Determine the (X, Y) coordinate at the center of the cell enclosing the given text.  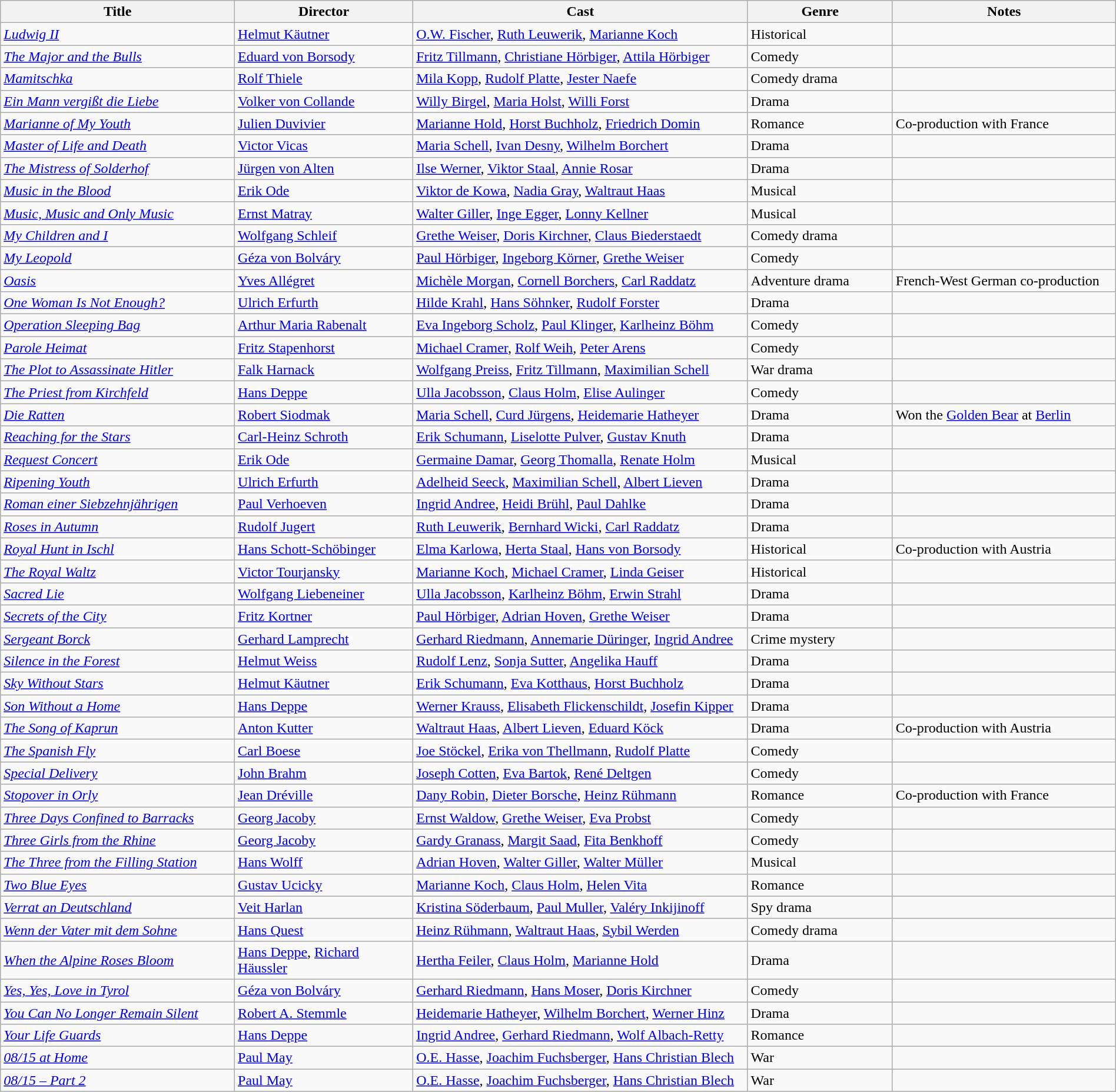
Roses in Autumn (118, 527)
My Leopold (118, 258)
Spy drama (820, 907)
Three Girls from the Rhine (118, 840)
Secrets of the City (118, 616)
Master of Life and Death (118, 146)
Jürgen von Alten (324, 168)
Your Life Guards (118, 1036)
Marianne of My Youth (118, 124)
Waltraut Haas, Albert Lieven, Eduard Köck (580, 728)
Die Ratten (118, 415)
Adelheid Seeck, Maximilian Schell, Albert Lieven (580, 482)
Royal Hunt in Ischl (118, 549)
Cast (580, 12)
Hans Quest (324, 930)
Notes (1004, 12)
Eduard von Borsody (324, 56)
Paul Verhoeven (324, 504)
The Major and the Bulls (118, 56)
Two Blue Eyes (118, 885)
Ingrid Andree, Gerhard Riedmann, Wolf Albach-Retty (580, 1036)
Volker von Collande (324, 101)
Music in the Blood (118, 191)
08/15 – Part 2 (118, 1080)
Fritz Tillmann, Christiane Hörbiger, Attila Hörbiger (580, 56)
Three Days Confined to Barracks (118, 818)
Anton Kutter (324, 728)
Werner Krauss, Elisabeth Flickenschildt, Josefin Kipper (580, 706)
Adrian Hoven, Walter Giller, Walter Müller (580, 863)
Marianne Koch, Michael Cramer, Linda Geiser (580, 571)
O.W. Fischer, Ruth Leuwerik, Marianne Koch (580, 34)
Michèle Morgan, Cornell Borchers, Carl Raddatz (580, 281)
Victor Vicas (324, 146)
Erik Schumann, Liselotte Pulver, Gustav Knuth (580, 437)
Parole Heimat (118, 348)
Special Delivery (118, 773)
Michael Cramer, Rolf Weih, Peter Arens (580, 348)
Paul Hörbiger, Adrian Hoven, Grethe Weiser (580, 616)
Ludwig II (118, 34)
Rudolf Lenz, Sonja Sutter, Angelika Hauff (580, 661)
Oasis (118, 281)
Sacred Lie (118, 594)
08/15 at Home (118, 1058)
Mamitschka (118, 79)
Yves Allégret (324, 281)
Hertha Feiler, Claus Holm, Marianne Hold (580, 960)
Ilse Werner, Viktor Staal, Annie Rosar (580, 168)
Carl Boese (324, 751)
Ernst Waldow, Grethe Weiser, Eva Probst (580, 818)
Victor Tourjansky (324, 571)
Director (324, 12)
Fritz Stapenhorst (324, 348)
John Brahm (324, 773)
Wolfgang Liebeneiner (324, 594)
Robert A. Stemmle (324, 1013)
Veit Harlan (324, 907)
The Three from the Filling Station (118, 863)
Jean Dréville (324, 795)
Germaine Damar, Georg Thomalla, Renate Holm (580, 460)
Son Without a Home (118, 706)
Ulla Jacobsson, Claus Holm, Elise Aulinger (580, 392)
Ingrid Andree, Heidi Brühl, Paul Dahlke (580, 504)
Arthur Maria Rabenalt (324, 325)
Hilde Krahl, Hans Söhnker, Rudolf Forster (580, 303)
Falk Harnack (324, 370)
Dany Robin, Dieter Borsche, Heinz Rühmann (580, 795)
Wolfgang Schleif (324, 235)
Operation Sleeping Bag (118, 325)
Wolfgang Preiss, Fritz Tillmann, Maximilian Schell (580, 370)
Heinz Rühmann, Waltraut Haas, Sybil Werden (580, 930)
My Children and I (118, 235)
When the Alpine Roses Bloom (118, 960)
Gustav Ucicky (324, 885)
Willy Birgel, Maria Holst, Willi Forst (580, 101)
Mila Kopp, Rudolf Platte, Jester Naefe (580, 79)
Maria Schell, Curd Jürgens, Heidemarie Hatheyer (580, 415)
Erik Schumann, Eva Kotthaus, Horst Buchholz (580, 684)
Gerhard Riedmann, Hans Moser, Doris Kirchner (580, 990)
Fritz Kortner (324, 616)
Marianne Hold, Horst Buchholz, Friedrich Domin (580, 124)
Walter Giller, Inge Egger, Lonny Kellner (580, 213)
Yes, Yes, Love in Tyrol (118, 990)
Won the Golden Bear at Berlin (1004, 415)
Hans Schott-Schöbinger (324, 549)
One Woman Is Not Enough? (118, 303)
Gerhard Lamprecht (324, 638)
Ruth Leuwerik, Bernhard Wicki, Carl Raddatz (580, 527)
Eva Ingeborg Scholz, Paul Klinger, Karlheinz Böhm (580, 325)
Gerhard Riedmann, Annemarie Düringer, Ingrid Andree (580, 638)
Title (118, 12)
The Royal Waltz (118, 571)
Joe Stöckel, Erika von Thellmann, Rudolf Platte (580, 751)
Crime mystery (820, 638)
Verrat an Deutschland (118, 907)
Ein Mann vergißt die Liebe (118, 101)
Ernst Matray (324, 213)
The Spanish Fly (118, 751)
Rudolf Jugert (324, 527)
Grethe Weiser, Doris Kirchner, Claus Biederstaedt (580, 235)
Hans Deppe, Richard Häussler (324, 960)
Marianne Koch, Claus Holm, Helen Vita (580, 885)
Viktor de Kowa, Nadia Gray, Waltraut Haas (580, 191)
Sky Without Stars (118, 684)
The Plot to Assassinate Hitler (118, 370)
Stopover in Orly (118, 795)
Carl-Heinz Schroth (324, 437)
Rolf Thiele (324, 79)
Julien Duvivier (324, 124)
Helmut Weiss (324, 661)
Reaching for the Stars (118, 437)
Sergeant Borck (118, 638)
Genre (820, 12)
Wenn der Vater mit dem Sohne (118, 930)
Roman einer Siebzehnjährigen (118, 504)
Paul Hörbiger, Ingeborg Körner, Grethe Weiser (580, 258)
War drama (820, 370)
Gardy Granass, Margit Saad, Fita Benkhoff (580, 840)
You Can No Longer Remain Silent (118, 1013)
The Mistress of Solderhof (118, 168)
Ripening Youth (118, 482)
The Song of Kaprun (118, 728)
Robert Siodmak (324, 415)
Adventure drama (820, 281)
French-West German co-production (1004, 281)
Kristina Söderbaum, Paul Muller, Valéry Inkijinoff (580, 907)
Elma Karlowa, Herta Staal, Hans von Borsody (580, 549)
The Priest from Kirchfeld (118, 392)
Heidemarie Hatheyer, Wilhelm Borchert, Werner Hinz (580, 1013)
Ulla Jacobsson, Karlheinz Böhm, Erwin Strahl (580, 594)
Joseph Cotten, Eva Bartok, René Deltgen (580, 773)
Silence in the Forest (118, 661)
Music, Music and Only Music (118, 213)
Hans Wolff (324, 863)
Request Concert (118, 460)
Maria Schell, Ivan Desny, Wilhelm Borchert (580, 146)
